Determine the [x, y] coordinate at the center of the cell enclosing the given text.  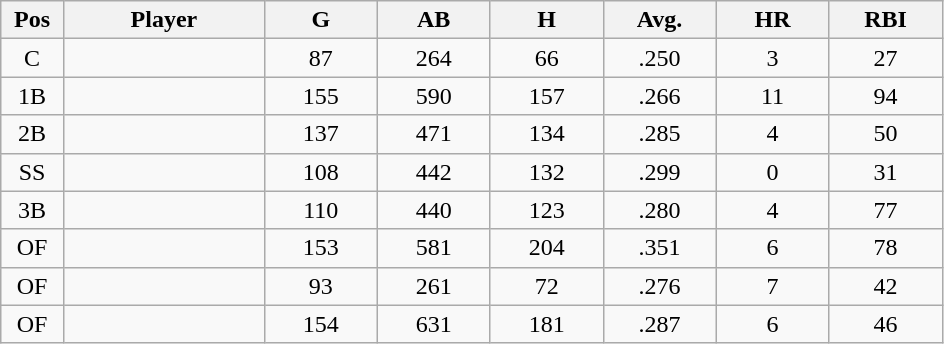
.299 [660, 172]
2B [32, 134]
11 [772, 96]
134 [546, 134]
66 [546, 58]
78 [886, 248]
.250 [660, 58]
0 [772, 172]
137 [320, 134]
50 [886, 134]
31 [886, 172]
123 [546, 210]
590 [434, 96]
157 [546, 96]
581 [434, 248]
G [320, 20]
Player [164, 20]
HR [772, 20]
264 [434, 58]
RBI [886, 20]
3B [32, 210]
Pos [32, 20]
.266 [660, 96]
AB [434, 20]
.351 [660, 248]
27 [886, 58]
132 [546, 172]
Avg. [660, 20]
.276 [660, 286]
110 [320, 210]
72 [546, 286]
261 [434, 286]
SS [32, 172]
77 [886, 210]
442 [434, 172]
H [546, 20]
1B [32, 96]
C [32, 58]
204 [546, 248]
94 [886, 96]
440 [434, 210]
93 [320, 286]
42 [886, 286]
46 [886, 324]
87 [320, 58]
154 [320, 324]
7 [772, 286]
631 [434, 324]
.287 [660, 324]
3 [772, 58]
155 [320, 96]
.280 [660, 210]
108 [320, 172]
471 [434, 134]
181 [546, 324]
153 [320, 248]
.285 [660, 134]
